Capture the cell that displays the provided text and extract its (X, Y) central coordinate. 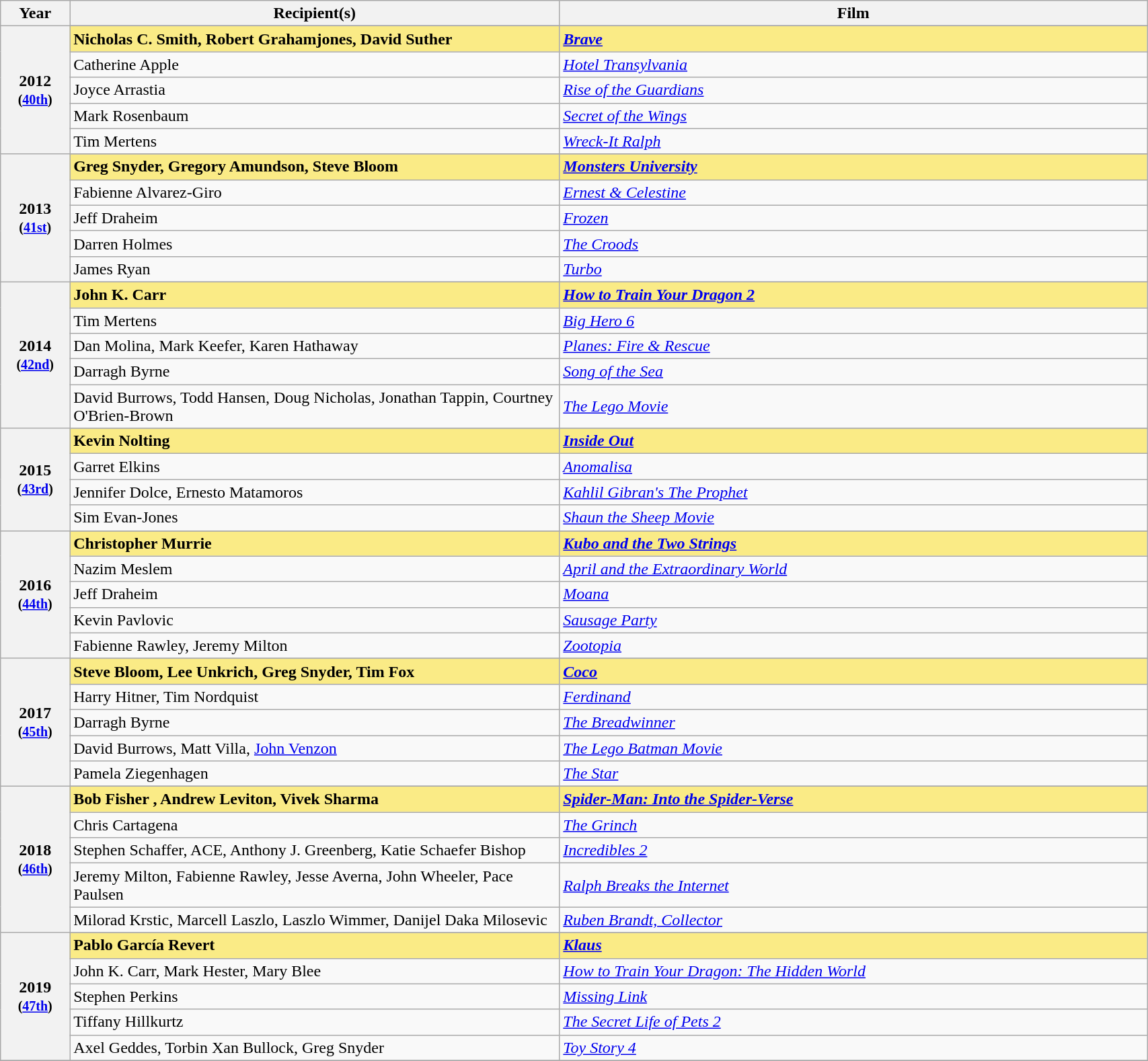
Jennifer Dolce, Ernesto Matamoros (315, 492)
Brave (853, 39)
Kahlil Gibran's The Prophet (853, 492)
Sim Evan-Jones (315, 518)
Kubo and the Two Strings (853, 543)
Kevin Nolting (315, 441)
John K. Carr (315, 294)
The Breadwinner (853, 722)
Shaun the Sheep Movie (853, 518)
James Ryan (315, 269)
Spider-Man: Into the Spider-Verse (853, 799)
2013 (41st) (35, 218)
Planes: Fire & Rescue (853, 346)
Missing Link (853, 996)
Fabienne Rawley, Jeremy Milton (315, 645)
The Lego Batman Movie (853, 748)
Big Hero 6 (853, 321)
2014 (42nd) (35, 355)
Stephen Perkins (315, 996)
Ferdinand (853, 697)
Axel Geddes, Torbin Xan Bullock, Greg Snyder (315, 1048)
Catherine Apple (315, 65)
Chris Cartagena (315, 825)
2016 (44th) (35, 594)
Steve Bloom, Lee Unkrich, Greg Snyder, Tim Fox (315, 671)
How to Train Your Dragon 2 (853, 294)
Moana (853, 594)
Pablo García Revert (315, 945)
2019 (47th) (35, 996)
Recipient(s) (315, 13)
Toy Story 4 (853, 1048)
Anomalisa (853, 467)
John K. Carr, Mark Hester, Mary Blee (315, 971)
Harry Hitner, Tim Nordquist (315, 697)
Turbo (853, 269)
Year (35, 13)
2017 (45th) (35, 722)
Bob Fisher , Andrew Leviton, Vivek Sharma (315, 799)
The Star (853, 774)
2012 (40th) (35, 90)
Secret of the Wings (853, 116)
Nazim Meslem (315, 569)
2018 (46th) (35, 859)
Mark Rosenbaum (315, 116)
Incredibles 2 (853, 851)
Sausage Party (853, 620)
April and the Extraordinary World (853, 569)
Frozen (853, 218)
Ernest & Celestine (853, 192)
Hotel Transylvania (853, 65)
Greg Snyder, Gregory Amundson, Steve Bloom (315, 167)
Ralph Breaks the Internet (853, 885)
How to Train Your Dragon: The Hidden World (853, 971)
Ruben Brandt, Collector (853, 920)
Film (853, 13)
The Croods (853, 243)
Milorad Krstic, Marcell Laszlo, Laszlo Wimmer, Danijel Daka Milosevic (315, 920)
The Lego Movie (853, 406)
Wreck-It Ralph (853, 141)
Song of the Sea (853, 372)
Zootopia (853, 645)
Darren Holmes (315, 243)
Dan Molina, Mark Keefer, Karen Hathaway (315, 346)
Pamela Ziegenhagen (315, 774)
Kevin Pavlovic (315, 620)
David Burrows, Todd Hansen, Doug Nicholas, Jonathan Tappin, Courtney O'Brien-Brown (315, 406)
Coco (853, 671)
Stephen Schaffer, ACE, Anthony J. Greenberg, Katie Schaefer Bishop (315, 851)
Inside Out (853, 441)
Tiffany Hillkurtz (315, 1022)
The Grinch (853, 825)
Monsters University (853, 167)
David Burrows, Matt Villa, John Venzon (315, 748)
Garret Elkins (315, 467)
Joyce Arrastia (315, 90)
The Secret Life of Pets 2 (853, 1022)
Klaus (853, 945)
Jeremy Milton, Fabienne Rawley, Jesse Averna, John Wheeler, Pace Paulsen (315, 885)
2015 (43rd) (35, 479)
Christopher Murrie (315, 543)
Fabienne Alvarez-Giro (315, 192)
Rise of the Guardians (853, 90)
Nicholas C. Smith, Robert Grahamjones, David Suther (315, 39)
